Determine the (X, Y) coordinate at the center of the cell enclosing the given text.  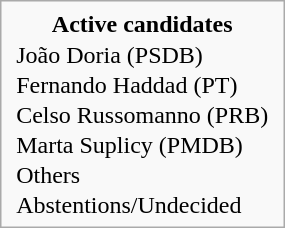
Active candidates (142, 24)
Marta Suplicy (PMDB) (142, 146)
João Doria (PSDB) (142, 56)
Celso Russomanno (PRB) (142, 116)
Fernando Haddad (PT) (142, 86)
Abstentions/Undecided (142, 206)
Others (142, 176)
